Output the [X, Y] coordinate of the center of the cell containing the given text.  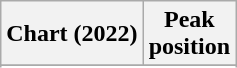
Peakposition [189, 34]
Chart (2022) [72, 34]
